Return the (X, Y) coordinate for the center point of the cell that contains the specified text.  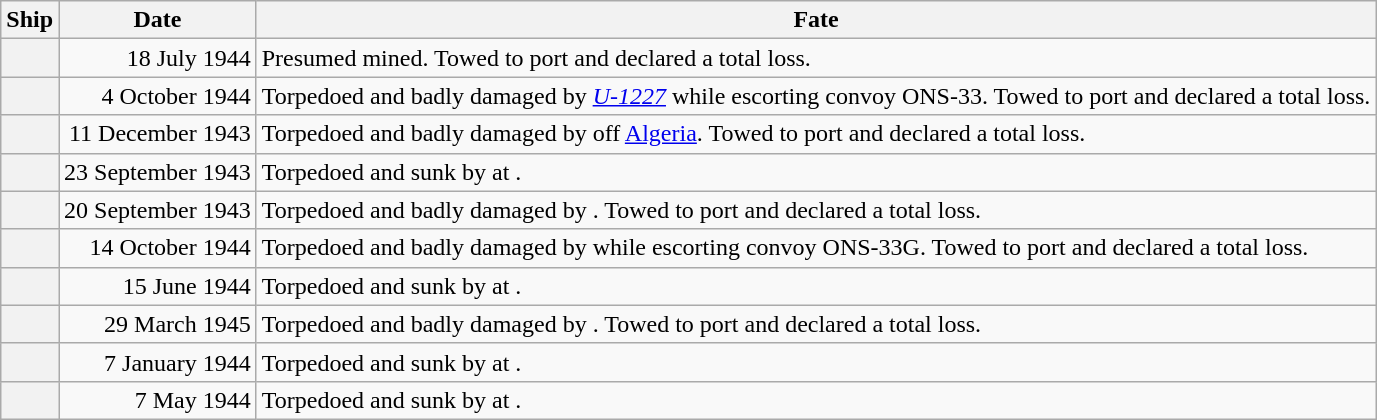
18 July 1944 (158, 58)
Ship (30, 20)
Torpedoed and badly damaged by while escorting convoy ONS-33G. Towed to port and declared a total loss. (816, 248)
11 December 1943 (158, 134)
14 October 1944 (158, 248)
7 January 1944 (158, 362)
Torpedoed and badly damaged by off Algeria. Towed to port and declared a total loss. (816, 134)
7 May 1944 (158, 400)
Presumed mined. Towed to port and declared a total loss. (816, 58)
Fate (816, 20)
29 March 1945 (158, 324)
Date (158, 20)
15 June 1944 (158, 286)
23 September 1943 (158, 172)
20 September 1943 (158, 210)
Torpedoed and badly damaged by U-1227 while escorting convoy ONS-33. Towed to port and declared a total loss. (816, 96)
4 October 1944 (158, 96)
